Detect which cell encompasses the target text, then output its [x, y] center coordinate. 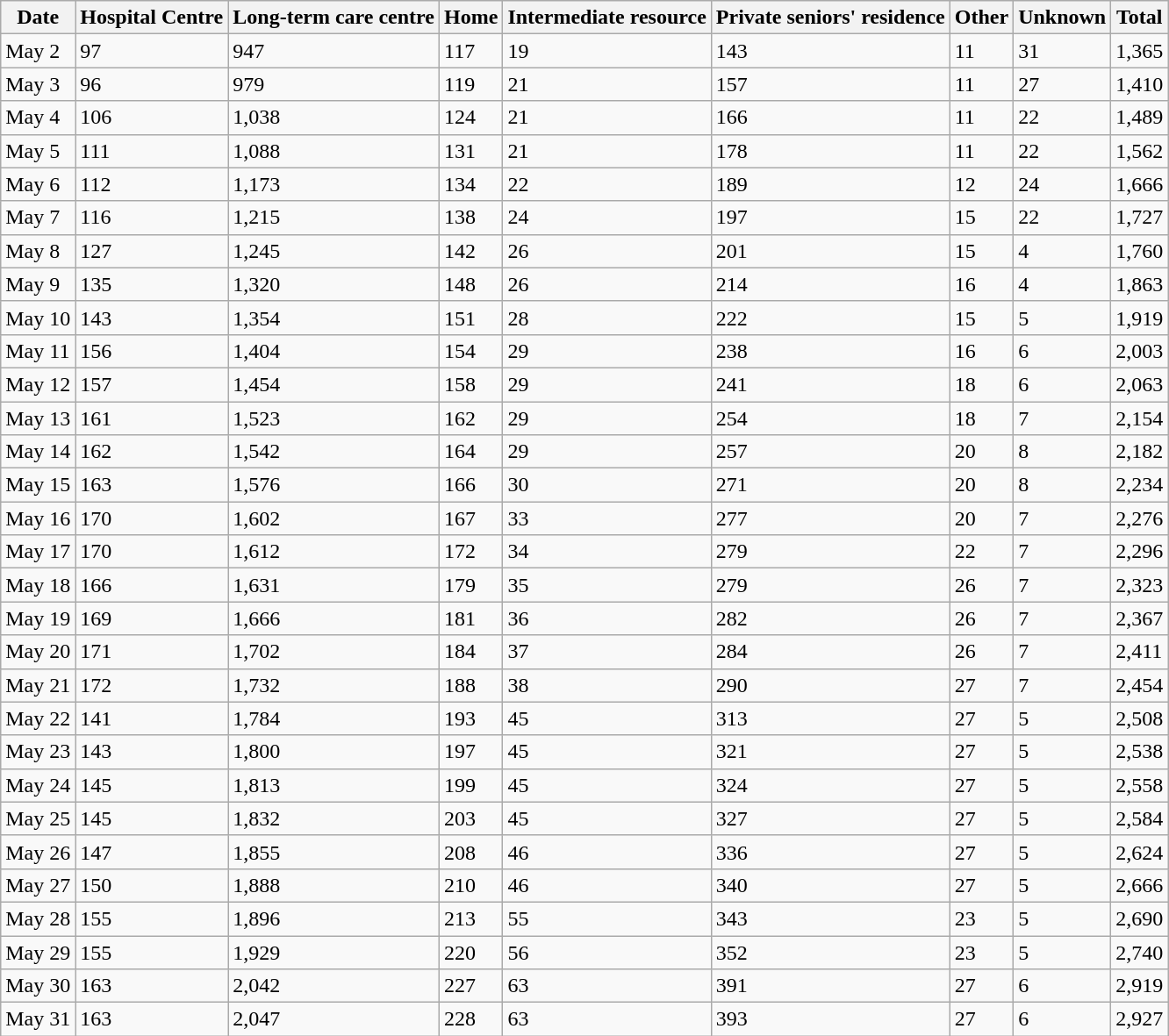
282 [830, 618]
May 18 [39, 585]
241 [830, 384]
37 [607, 652]
Home [471, 18]
1,855 [333, 852]
340 [830, 885]
119 [471, 84]
2,063 [1139, 384]
164 [471, 452]
189 [830, 184]
2,367 [1139, 618]
222 [830, 318]
May 16 [39, 518]
1,784 [333, 718]
167 [471, 518]
117 [471, 51]
321 [830, 752]
184 [471, 652]
214 [830, 284]
2,047 [333, 1019]
1,832 [333, 818]
May 20 [39, 652]
1,631 [333, 585]
1,727 [1139, 218]
34 [607, 552]
1,732 [333, 685]
1,919 [1139, 318]
257 [830, 452]
May 10 [39, 318]
2,927 [1139, 1019]
35 [607, 585]
May 24 [39, 785]
Total [1139, 18]
158 [471, 384]
1,612 [333, 552]
1,929 [333, 952]
1,896 [333, 918]
188 [471, 685]
1,523 [333, 418]
1,542 [333, 452]
201 [830, 251]
147 [152, 852]
112 [152, 184]
199 [471, 785]
2,411 [1139, 652]
1,489 [1139, 118]
210 [471, 885]
Intermediate resource [607, 18]
179 [471, 585]
193 [471, 718]
56 [607, 952]
220 [471, 952]
148 [471, 284]
138 [471, 218]
May 15 [39, 485]
391 [830, 986]
1,365 [1139, 51]
May 28 [39, 918]
171 [152, 652]
Unknown [1062, 18]
1,454 [333, 384]
254 [830, 418]
2,508 [1139, 718]
1,404 [333, 351]
1,354 [333, 318]
36 [607, 618]
1,410 [1139, 84]
343 [830, 918]
May 2 [39, 51]
181 [471, 618]
111 [152, 151]
141 [152, 718]
1,813 [333, 785]
1,320 [333, 284]
352 [830, 952]
131 [471, 151]
May 21 [39, 685]
327 [830, 818]
228 [471, 1019]
May 19 [39, 618]
Long-term care centre [333, 18]
28 [607, 318]
135 [152, 284]
178 [830, 151]
1,038 [333, 118]
May 14 [39, 452]
2,558 [1139, 785]
38 [607, 685]
May 29 [39, 952]
106 [152, 118]
May 26 [39, 852]
May 6 [39, 184]
2,538 [1139, 752]
2,296 [1139, 552]
2,003 [1139, 351]
Hospital Centre [152, 18]
May 4 [39, 118]
97 [152, 51]
31 [1062, 51]
161 [152, 418]
150 [152, 885]
2,454 [1139, 685]
May 5 [39, 151]
2,234 [1139, 485]
May 25 [39, 818]
May 7 [39, 218]
May 11 [39, 351]
33 [607, 518]
Date [39, 18]
1,562 [1139, 151]
2,690 [1139, 918]
1,173 [333, 184]
2,323 [1139, 585]
169 [152, 618]
203 [471, 818]
30 [607, 485]
May 12 [39, 384]
947 [333, 51]
134 [471, 184]
12 [981, 184]
154 [471, 351]
208 [471, 852]
1,760 [1139, 251]
2,182 [1139, 452]
1,800 [333, 752]
393 [830, 1019]
May 13 [39, 418]
May 3 [39, 84]
2,666 [1139, 885]
1,702 [333, 652]
324 [830, 785]
116 [152, 218]
1,215 [333, 218]
1,888 [333, 885]
Other [981, 18]
2,919 [1139, 986]
2,740 [1139, 952]
19 [607, 51]
Private seniors' residence [830, 18]
2,042 [333, 986]
156 [152, 351]
271 [830, 485]
May 30 [39, 986]
2,276 [1139, 518]
227 [471, 986]
1,088 [333, 151]
2,584 [1139, 818]
May 23 [39, 752]
124 [471, 118]
979 [333, 84]
May 17 [39, 552]
142 [471, 251]
1,245 [333, 251]
213 [471, 918]
May 8 [39, 251]
127 [152, 251]
1,576 [333, 485]
2,624 [1139, 852]
238 [830, 351]
96 [152, 84]
May 31 [39, 1019]
55 [607, 918]
May 9 [39, 284]
May 27 [39, 885]
277 [830, 518]
290 [830, 685]
2,154 [1139, 418]
336 [830, 852]
284 [830, 652]
1,863 [1139, 284]
151 [471, 318]
May 22 [39, 718]
313 [830, 718]
1,602 [333, 518]
